Identify which cell holds the provided text, then report its [x, y] central coordinate. 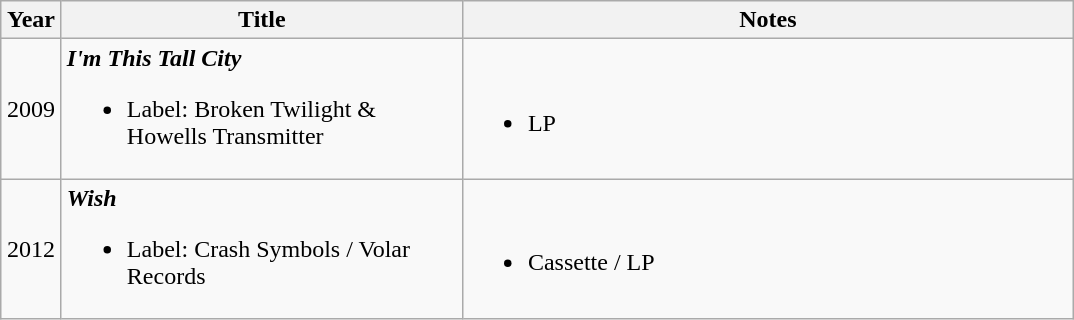
I'm This Tall CityLabel: Broken Twilight & Howells Transmitter [262, 109]
Cassette / LP [768, 249]
2012 [32, 249]
Title [262, 20]
LP [768, 109]
2009 [32, 109]
Notes [768, 20]
Year [32, 20]
WishLabel: Crash Symbols / Volar Records [262, 249]
